Detect which cell encompasses the target text, then output its [X, Y] center coordinate. 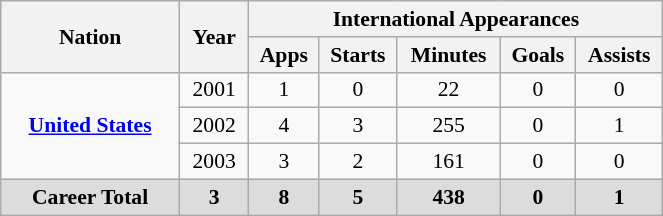
Starts [358, 55]
2001 [214, 90]
International Appearances [456, 19]
Nation [90, 36]
22 [448, 90]
United States [90, 126]
8 [284, 197]
5 [358, 197]
2003 [214, 162]
Goals [538, 55]
2 [358, 162]
Assists [620, 55]
438 [448, 197]
4 [284, 126]
255 [448, 126]
Year [214, 36]
2002 [214, 126]
Apps [284, 55]
161 [448, 162]
Minutes [448, 55]
Career Total [90, 197]
